Scan for the cell matching the given text and deliver its (x, y) coordinate at center. 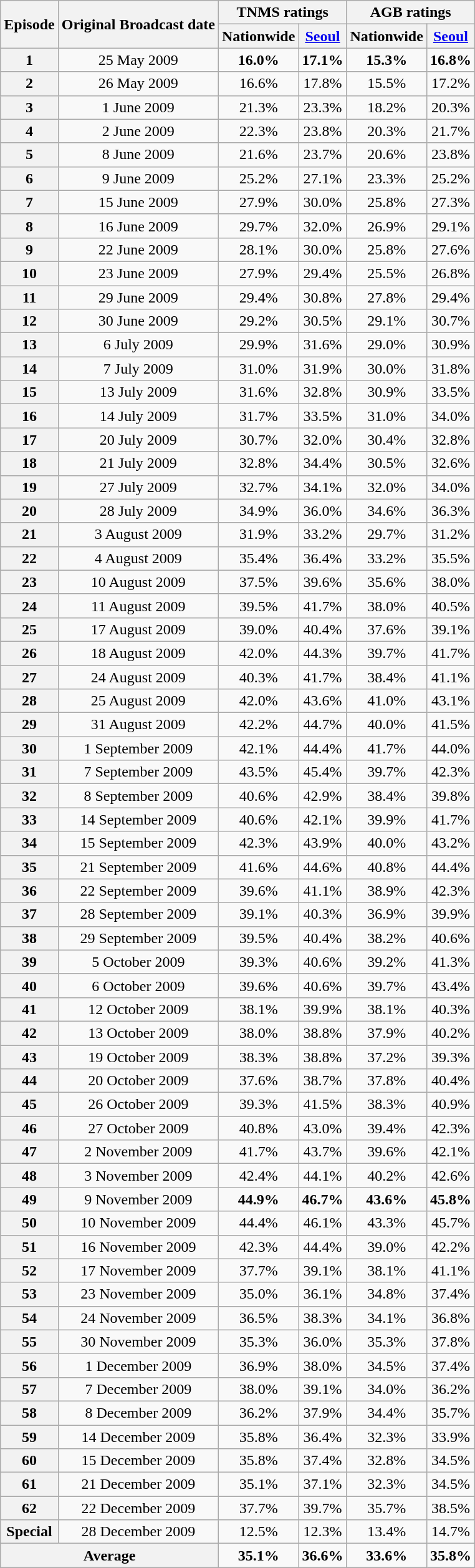
23 November 2009 (138, 1294)
30 November 2009 (138, 1342)
34.6% (386, 511)
32.6% (450, 463)
22 (29, 558)
52 (29, 1270)
Average (110, 1556)
42.4% (258, 1176)
46.1% (323, 1223)
17.8% (323, 84)
8 June 2009 (138, 155)
26.8% (450, 273)
7 (29, 202)
29 (29, 725)
17 August 2009 (138, 629)
12.3% (323, 1532)
20 (29, 511)
29.2% (258, 321)
30 June 2009 (138, 321)
44.7% (323, 725)
22 September 2009 (138, 891)
35.5% (450, 558)
50 (29, 1223)
35 (29, 867)
47 (29, 1152)
32.7% (258, 487)
33.6% (386, 1556)
38.7% (323, 1081)
28 (29, 701)
16 November 2009 (138, 1247)
6 (29, 178)
25 May 2009 (138, 60)
51 (29, 1247)
16 (29, 416)
38.2% (386, 938)
12.5% (258, 1532)
34 (29, 843)
40.9% (450, 1105)
26 (29, 653)
27 (29, 677)
29 September 2009 (138, 938)
39.2% (386, 962)
21 (29, 535)
37.1% (323, 1484)
15.5% (386, 84)
6 July 2009 (138, 345)
14 (29, 369)
21 December 2009 (138, 1484)
1 June 2009 (138, 107)
12 (29, 321)
27.1% (323, 178)
28 July 2009 (138, 511)
Special (29, 1532)
8 December 2009 (138, 1413)
37.5% (258, 582)
24 (29, 606)
9 November 2009 (138, 1199)
41.6% (258, 867)
11 (29, 298)
10 (29, 273)
43 (29, 1057)
24 November 2009 (138, 1318)
30.8% (323, 298)
45.4% (323, 772)
21 September 2009 (138, 867)
Original Broadcast date (138, 24)
27.8% (386, 298)
38.9% (386, 891)
56 (29, 1365)
17.1% (323, 60)
6 October 2009 (138, 985)
23 June 2009 (138, 273)
43.4% (450, 985)
31 August 2009 (138, 725)
27.3% (450, 202)
29.9% (258, 345)
9 (29, 249)
27.6% (450, 249)
31 (29, 772)
10 August 2009 (138, 582)
45.7% (450, 1223)
44 (29, 1081)
4 August 2009 (138, 558)
18 August 2009 (138, 653)
34.8% (386, 1294)
1 December 2009 (138, 1365)
14.7% (450, 1532)
3 November 2009 (138, 1176)
16.0% (258, 60)
44.6% (323, 867)
10 November 2009 (138, 1223)
25 August 2009 (138, 701)
35.6% (386, 582)
40 (29, 985)
15.3% (386, 60)
18.2% (386, 107)
44.1% (323, 1176)
44.0% (450, 748)
13 July 2009 (138, 392)
2 November 2009 (138, 1152)
24 August 2009 (138, 677)
59 (29, 1436)
20 July 2009 (138, 440)
31.7% (258, 416)
13.4% (386, 1532)
21.3% (258, 107)
42.9% (323, 796)
31.8% (450, 369)
16.8% (450, 60)
TNMS ratings (282, 12)
21.7% (450, 131)
16.6% (258, 84)
45.8% (450, 1199)
29.0% (386, 345)
35.4% (258, 558)
42 (29, 1033)
39 (29, 962)
43.2% (450, 843)
41.3% (450, 962)
61 (29, 1484)
38.5% (450, 1508)
39.4% (386, 1128)
18 (29, 463)
3 (29, 107)
36 (29, 891)
33 (29, 820)
41 (29, 1009)
48 (29, 1176)
42.6% (450, 1176)
31.2% (450, 535)
22 December 2009 (138, 1508)
1 September 2009 (138, 748)
43.5% (258, 772)
43.7% (323, 1152)
43.9% (323, 843)
15 September 2009 (138, 843)
30 (29, 748)
39.8% (450, 796)
3 August 2009 (138, 535)
17.2% (450, 84)
Episode (29, 24)
28 September 2009 (138, 914)
46.7% (323, 1199)
43.1% (450, 701)
13 October 2009 (138, 1033)
33.9% (450, 1436)
36.8% (450, 1318)
14 December 2009 (138, 1436)
62 (29, 1508)
2 (29, 84)
17 November 2009 (138, 1270)
27 July 2009 (138, 487)
20 October 2009 (138, 1081)
23.7% (323, 155)
53 (29, 1294)
37 (29, 914)
43.0% (323, 1128)
2 June 2009 (138, 131)
1 (29, 60)
16 June 2009 (138, 226)
44.3% (323, 653)
7 July 2009 (138, 369)
22 June 2009 (138, 249)
58 (29, 1413)
32 (29, 796)
13 (29, 345)
11 August 2009 (138, 606)
15 June 2009 (138, 202)
9 June 2009 (138, 178)
12 October 2009 (138, 1009)
38 (29, 938)
AGB ratings (410, 12)
15 December 2009 (138, 1461)
17 (29, 440)
43.3% (386, 1223)
5 (29, 155)
54 (29, 1318)
41.0% (386, 701)
34.9% (258, 511)
26.9% (386, 226)
57 (29, 1389)
28 December 2009 (138, 1532)
29 June 2009 (138, 298)
27 October 2009 (138, 1128)
21.6% (258, 155)
36.1% (323, 1294)
55 (29, 1342)
5 October 2009 (138, 962)
19 (29, 487)
49 (29, 1199)
36.3% (450, 511)
37.2% (386, 1057)
14 September 2009 (138, 820)
26 October 2009 (138, 1105)
21 July 2009 (138, 463)
36.6% (323, 1556)
40.5% (450, 606)
26 May 2009 (138, 84)
44.9% (258, 1199)
25.5% (386, 273)
46 (29, 1128)
14 July 2009 (138, 416)
7 December 2009 (138, 1389)
4 (29, 131)
36.5% (258, 1318)
28.1% (258, 249)
35.0% (258, 1294)
20.6% (386, 155)
45 (29, 1105)
30.4% (386, 440)
22.3% (258, 131)
25 (29, 629)
15 (29, 392)
8 (29, 226)
8 September 2009 (138, 796)
7 September 2009 (138, 772)
60 (29, 1461)
19 October 2009 (138, 1057)
23 (29, 582)
